Return (X, Y) of the center of cell containing provided text 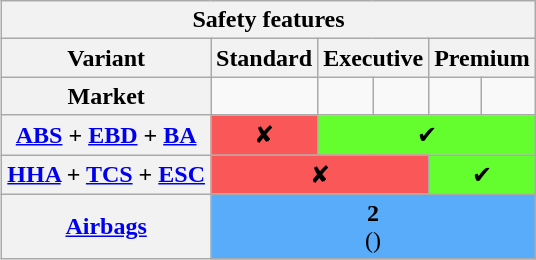
Standard (264, 58)
Executive (374, 58)
2() (372, 226)
ABS + EBD + BA (106, 135)
Market (106, 96)
HHA + TCS + ESC (106, 174)
Airbags (106, 226)
Premium (482, 58)
Variant (106, 58)
Safety features (268, 20)
